Identify which cell holds the provided text, then report its [x, y] central coordinate. 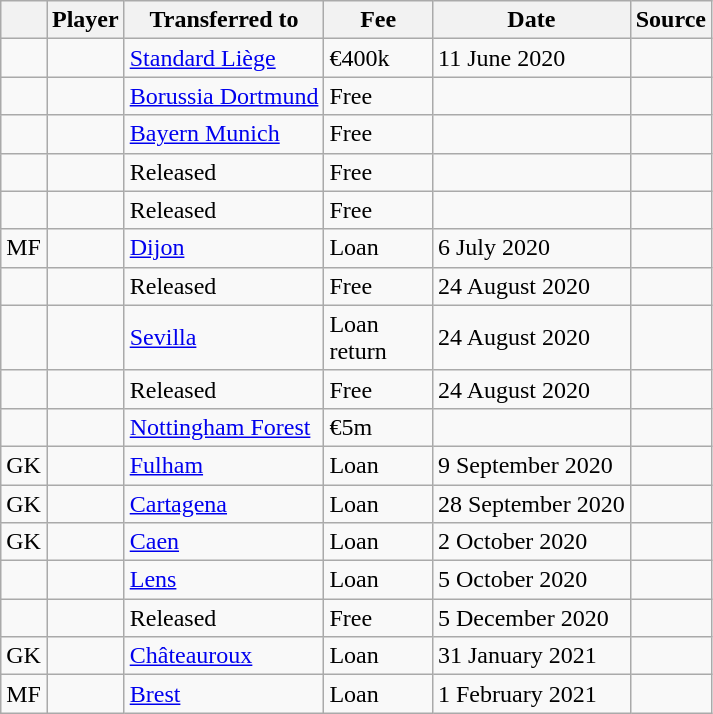
Fee [378, 20]
2 October 2020 [531, 542]
Cartagena [224, 503]
5 December 2020 [531, 618]
€5m [378, 427]
Date [531, 20]
31 January 2021 [531, 656]
Châteauroux [224, 656]
Bayern Munich [224, 134]
Nottingham Forest [224, 427]
€400k [378, 58]
6 July 2020 [531, 248]
5 October 2020 [531, 580]
11 June 2020 [531, 58]
9 September 2020 [531, 465]
1 February 2021 [531, 694]
Source [670, 20]
Dijon [224, 248]
Caen [224, 542]
Loan return [378, 338]
Lens [224, 580]
Transferred to [224, 20]
Fulham [224, 465]
Brest [224, 694]
Sevilla [224, 338]
Standard Liège [224, 58]
Player [85, 20]
28 September 2020 [531, 503]
Borussia Dortmund [224, 96]
